Find where the given text appears and provide that cell's center as (x, y) coordinate. 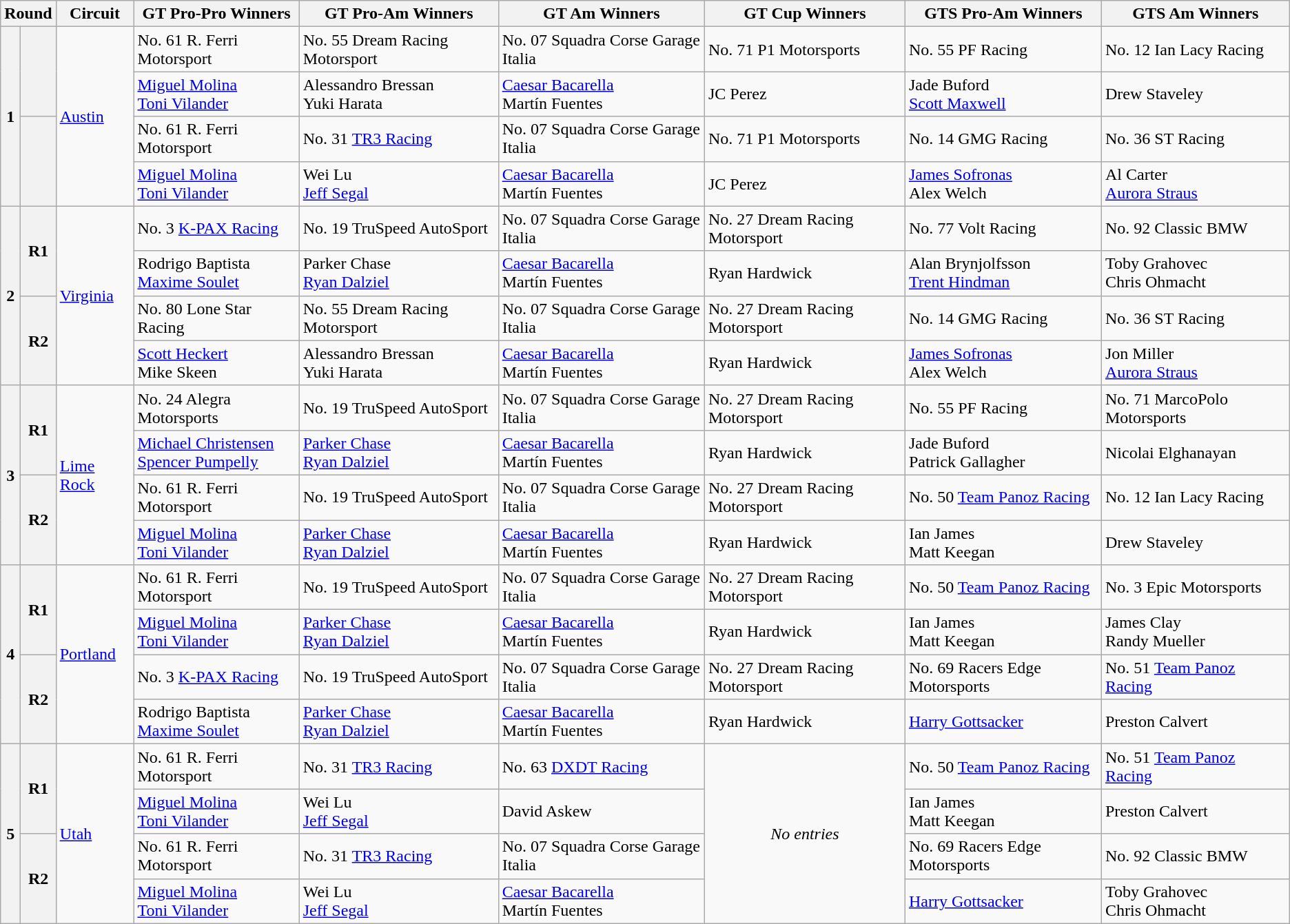
Jon Miller Aurora Straus (1195, 362)
Jade Buford Patrick Gallagher (1003, 452)
Round (28, 14)
No. 3 Epic Motorsports (1195, 587)
Jade Buford Scott Maxwell (1003, 94)
Utah (95, 834)
No. 77 Volt Racing (1003, 229)
Portland (95, 655)
GTS Pro-Am Winners (1003, 14)
No entries (805, 834)
Austin (95, 116)
David Askew (601, 812)
Scott Heckert Mike Skeen (216, 362)
No. 63 DXDT Racing (601, 766)
GT Cup Winners (805, 14)
Nicolai Elghanayan (1195, 452)
GT Pro-Pro Winners (216, 14)
Michael Christensen Spencer Pumpelly (216, 452)
GTS Am Winners (1195, 14)
Alan Brynjolfsson Trent Hindman (1003, 273)
5 (11, 834)
No. 80 Lone Star Racing (216, 318)
GT Am Winners (601, 14)
James Clay Randy Mueller (1195, 633)
2 (11, 296)
GT Pro-Am Winners (398, 14)
Circuit (95, 14)
Lime Rock (95, 475)
1 (11, 116)
No. 71 MarcoPolo Motorsports (1195, 408)
Virginia (95, 296)
Al Carter Aurora Straus (1195, 183)
4 (11, 655)
No. 24 Alegra Motorsports (216, 408)
3 (11, 475)
